Pinpoint the cell where the given text exists, returning its (x, y) midpoint coordinate. 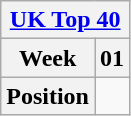
01 (112, 58)
Position (48, 96)
Week (48, 58)
UK Top 40 (66, 20)
